Extract the [x, y] coordinate from the center of the cell holding the provided text.  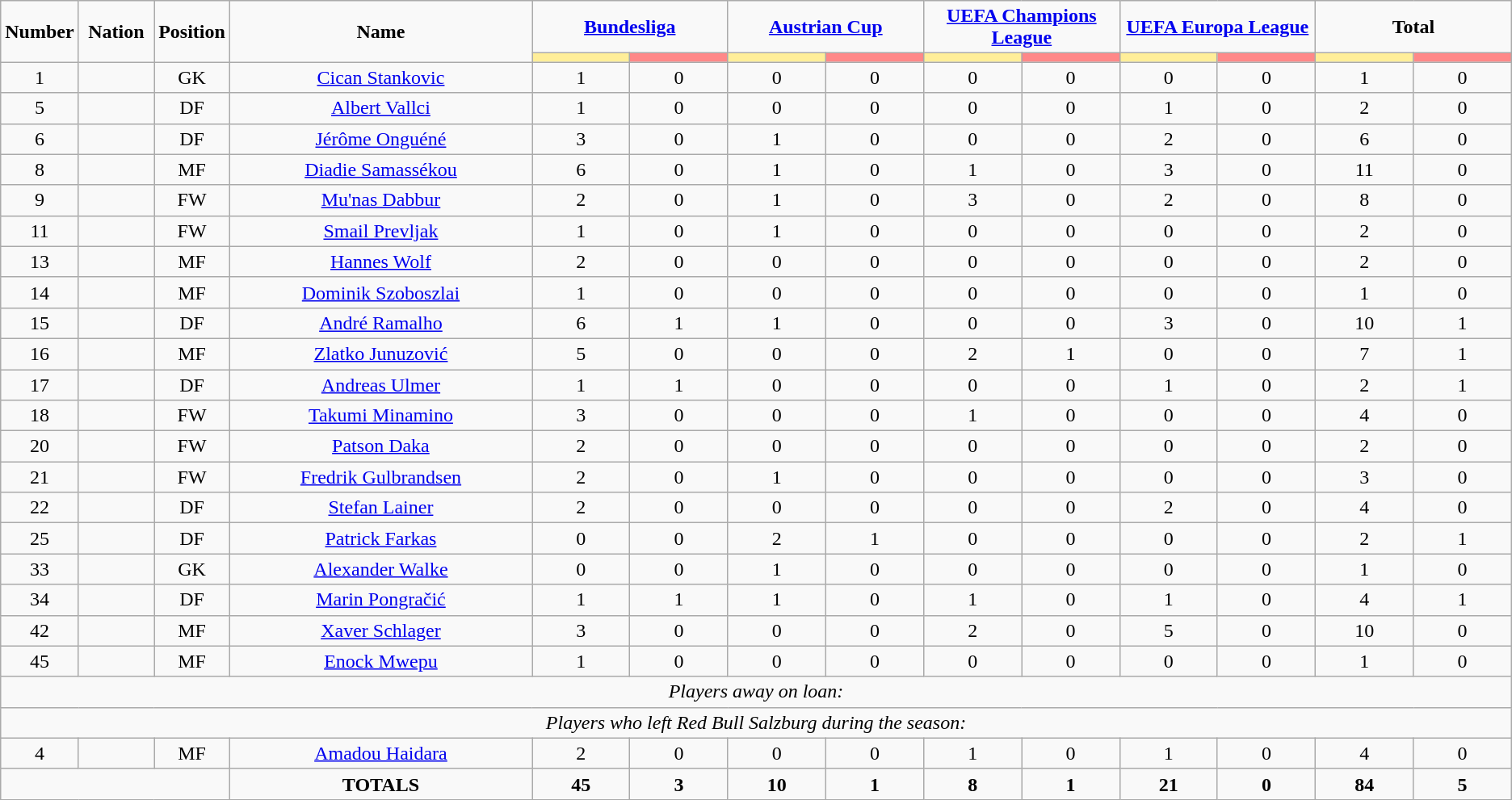
Total [1413, 27]
16 [40, 354]
Diadie Samassékou [380, 170]
Players who left Red Bull Salzburg during the season: [756, 723]
13 [40, 262]
Zlatko Junuzović [380, 354]
TOTALS [380, 784]
Number [40, 31]
7 [1365, 354]
Smail Prevljak [380, 231]
Xaver Schlager [380, 630]
Fredrik Gulbrandsen [380, 477]
Players away on loan: [756, 692]
Jérôme Onguéné [380, 139]
Dominik Szoboszlai [380, 292]
Cican Stankovic [380, 77]
André Ramalho [380, 323]
Enock Mwepu [380, 661]
Alexander Walke [380, 569]
84 [1365, 784]
20 [40, 446]
22 [40, 508]
Nation [116, 31]
Takumi Minamino [380, 416]
Patrick Farkas [380, 538]
UEFA Champions League [1023, 27]
9 [40, 200]
Hannes Wolf [380, 262]
Stefan Lainer [380, 508]
18 [40, 416]
14 [40, 292]
33 [40, 569]
25 [40, 538]
Austrian Cup [825, 27]
42 [40, 630]
17 [40, 385]
Andreas Ulmer [380, 385]
Patson Daka [380, 446]
Position [192, 31]
Mu'nas Dabbur [380, 200]
Albert Vallci [380, 108]
Bundesliga [630, 27]
Name [380, 31]
Marin Pongračić [380, 600]
Amadou Haidara [380, 753]
UEFA Europa League [1218, 27]
15 [40, 323]
34 [40, 600]
